Locate the cell with the specified text and output its [X, Y] center coordinate. 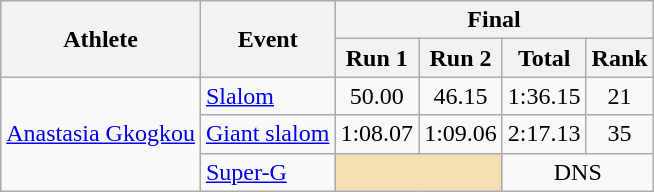
Total [544, 58]
Super-G [267, 172]
35 [620, 134]
Run 1 [377, 58]
Athlete [101, 39]
Event [267, 39]
Slalom [267, 96]
21 [620, 96]
Anastasia Gkogkou [101, 134]
46.15 [461, 96]
1:08.07 [377, 134]
1:09.06 [461, 134]
DNS [578, 172]
2:17.13 [544, 134]
50.00 [377, 96]
Final [494, 20]
Run 2 [461, 58]
Giant slalom [267, 134]
Rank [620, 58]
1:36.15 [544, 96]
